Pinpoint the cell where the given text exists, returning its (x, y) midpoint coordinate. 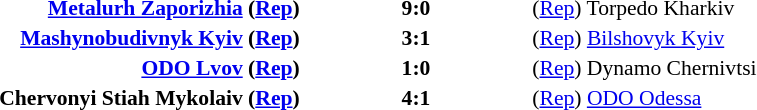
1:0 (416, 68)
3:1 (416, 38)
